Find where the given text appears and provide that cell's center as [X, Y] coordinate. 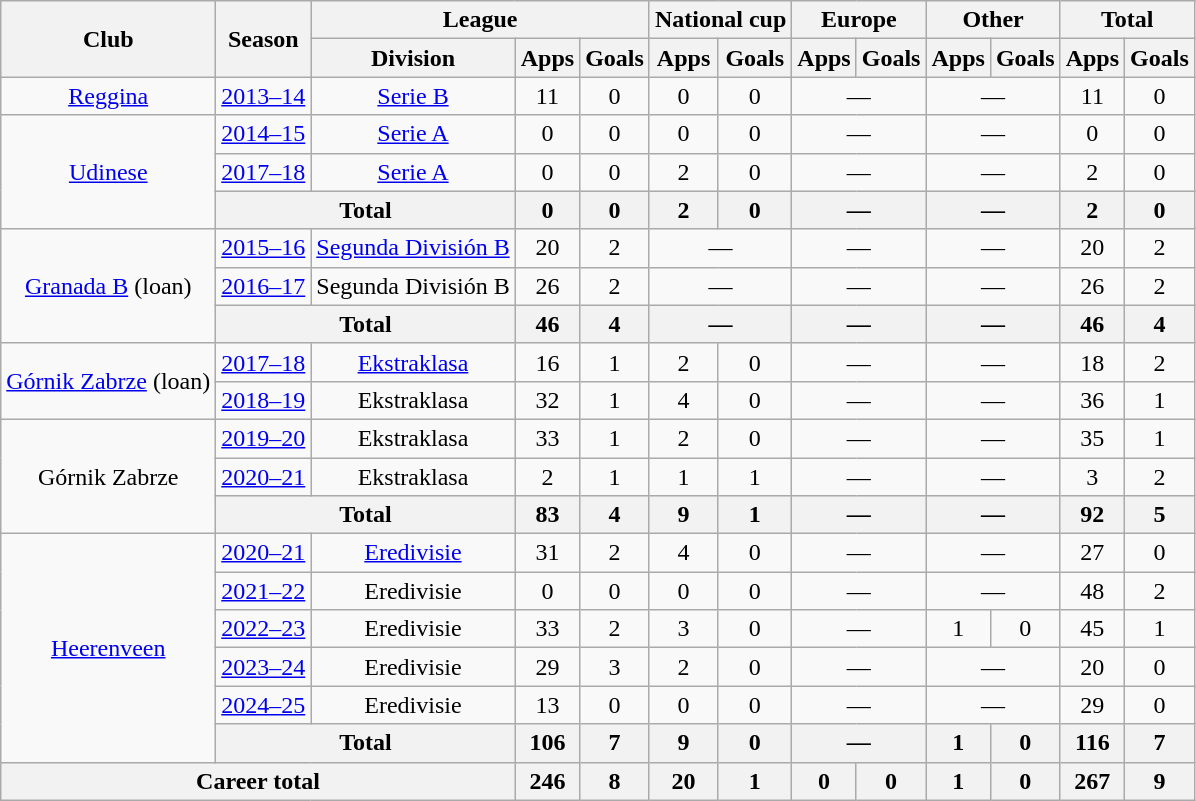
National cup [720, 20]
45 [1092, 629]
Górnik Zabrze (loan) [108, 381]
8 [615, 781]
2013–14 [264, 96]
13 [547, 705]
Career total [258, 781]
Reggina [108, 96]
2015–16 [264, 248]
Udinese [108, 172]
Europe [859, 20]
16 [547, 362]
Górnik Zabrze [108, 476]
Other [993, 20]
116 [1092, 743]
League [480, 20]
Season [264, 39]
18 [1092, 362]
27 [1092, 553]
2018–19 [264, 400]
2021–22 [264, 591]
Serie B [413, 96]
31 [547, 553]
2024–25 [264, 705]
36 [1092, 400]
48 [1092, 591]
Heerenveen [108, 648]
2019–20 [264, 438]
Granada B (loan) [108, 286]
Club [108, 39]
2014–15 [264, 134]
2023–24 [264, 667]
2016–17 [264, 286]
106 [547, 743]
5 [1160, 515]
246 [547, 781]
32 [547, 400]
35 [1092, 438]
83 [547, 515]
267 [1092, 781]
92 [1092, 515]
2022–23 [264, 629]
Division [413, 58]
